Extract the (X, Y) coordinate from the center of the cell holding the provided text.  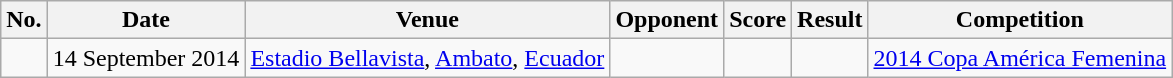
Date (146, 20)
14 September 2014 (146, 58)
Result (830, 20)
Venue (428, 20)
No. (24, 20)
Opponent (667, 20)
Score (758, 20)
Estadio Bellavista, Ambato, Ecuador (428, 58)
2014 Copa América Femenina (1020, 58)
Competition (1020, 20)
